Locate the cell with the specified text and output its [x, y] center coordinate. 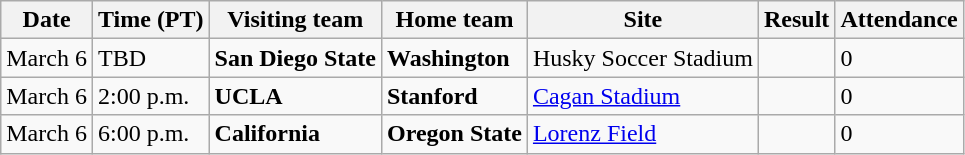
Oregon State [454, 134]
Attendance [899, 20]
Cagan Stadium [642, 96]
Site [642, 20]
Washington [454, 58]
UCLA [295, 96]
Husky Soccer Stadium [642, 58]
Lorenz Field [642, 134]
Visiting team [295, 20]
Home team [454, 20]
San Diego State [295, 58]
Date [47, 20]
Time (PT) [150, 20]
TBD [150, 58]
6:00 p.m. [150, 134]
Stanford [454, 96]
California [295, 134]
2:00 p.m. [150, 96]
Result [796, 20]
